Capture the cell that displays the provided text and extract its [X, Y] central coordinate. 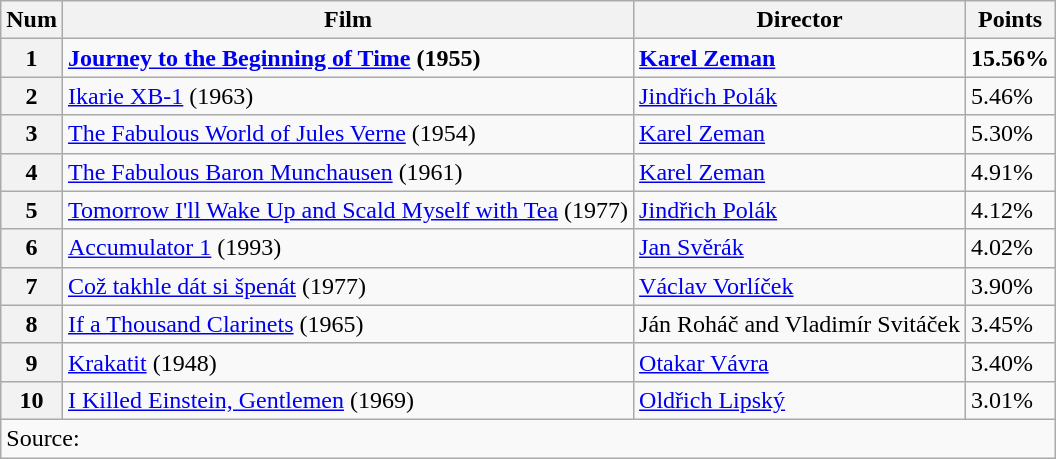
Jan Svěrák [800, 248]
Director [800, 20]
Což takhle dát si špenát (1977) [348, 286]
5.46% [1010, 96]
4 [32, 172]
I Killed Einstein, Gentlemen (1969) [348, 400]
If a Thousand Clarinets (1965) [348, 324]
8 [32, 324]
3.01% [1010, 400]
5.30% [1010, 134]
3.40% [1010, 362]
1 [32, 58]
Accumulator 1 (1993) [348, 248]
7 [32, 286]
3.90% [1010, 286]
The Fabulous World of Jules Verne (1954) [348, 134]
6 [32, 248]
4.91% [1010, 172]
Tomorrow I'll Wake Up and Scald Myself with Tea (1977) [348, 210]
The Fabulous Baron Munchausen (1961) [348, 172]
Journey to the Beginning of Time (1955) [348, 58]
Source: [528, 438]
2 [32, 96]
Václav Vorlíček [800, 286]
Ján Roháč and Vladimír Svitáček [800, 324]
4.12% [1010, 210]
10 [32, 400]
Otakar Vávra [800, 362]
15.56% [1010, 58]
Num [32, 20]
3 [32, 134]
Krakatit (1948) [348, 362]
Points [1010, 20]
Ikarie XB-1 (1963) [348, 96]
Oldřich Lipský [800, 400]
Film [348, 20]
5 [32, 210]
4.02% [1010, 248]
9 [32, 362]
3.45% [1010, 324]
